Find where the given text appears and provide that cell's center as [X, Y] coordinate. 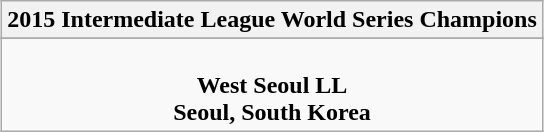
West Seoul LLSeoul, South Korea [272, 85]
2015 Intermediate League World Series Champions [272, 20]
